From the cell containing the given text, extract its center point as (X, Y) coordinate. 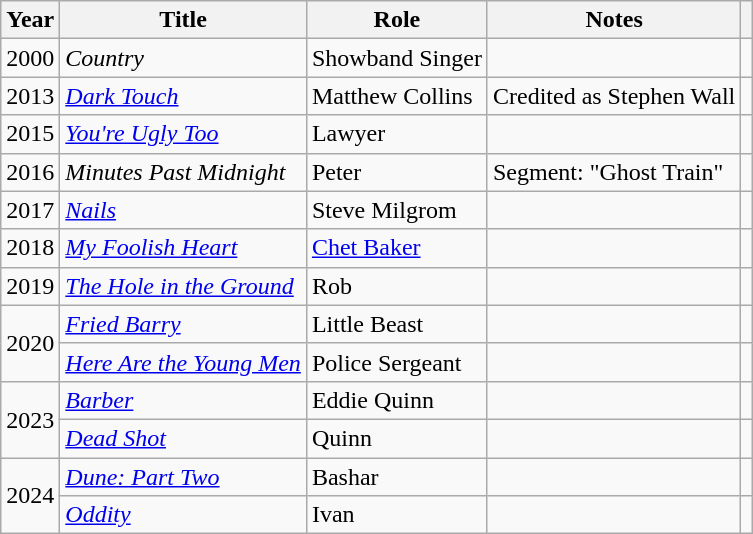
Country (184, 58)
Notes (614, 20)
Title (184, 20)
Oddity (184, 515)
Role (396, 20)
Little Beast (396, 324)
2019 (30, 286)
2018 (30, 248)
Rob (396, 286)
2024 (30, 496)
Lawyer (396, 134)
2016 (30, 172)
Barber (184, 400)
You're Ugly Too (184, 134)
2017 (30, 210)
Dune: Part Two (184, 477)
The Hole in the Ground (184, 286)
Ivan (396, 515)
Matthew Collins (396, 96)
Quinn (396, 438)
Eddie Quinn (396, 400)
Credited as Stephen Wall (614, 96)
2015 (30, 134)
2000 (30, 58)
Bashar (396, 477)
Segment: "Ghost Train" (614, 172)
Here Are the Young Men (184, 362)
Police Sergeant (396, 362)
Nails (184, 210)
2020 (30, 343)
Peter (396, 172)
Minutes Past Midnight (184, 172)
Showband Singer (396, 58)
Year (30, 20)
2013 (30, 96)
Fried Barry (184, 324)
Dead Shot (184, 438)
Chet Baker (396, 248)
2023 (30, 419)
My Foolish Heart (184, 248)
Steve Milgrom (396, 210)
Dark Touch (184, 96)
